Detect which cell encompasses the target text, then output its [X, Y] center coordinate. 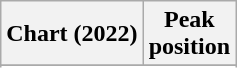
Chart (2022) [72, 34]
Peakposition [189, 34]
